Identify which cell holds the provided text, then report its [x, y] central coordinate. 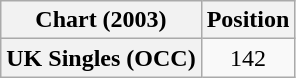
142 [248, 58]
Position [248, 20]
UK Singles (OCC) [101, 58]
Chart (2003) [101, 20]
